Capture the cell that displays the provided text and extract its (x, y) central coordinate. 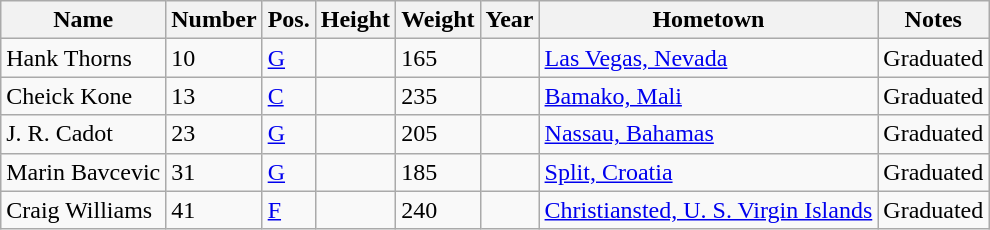
Weight (438, 20)
23 (214, 134)
205 (438, 134)
Christiansted, U. S. Virgin Islands (708, 210)
41 (214, 210)
Year (510, 20)
Cheick Kone (84, 96)
165 (438, 58)
Height (355, 20)
C (288, 96)
185 (438, 172)
Craig Williams (84, 210)
Name (84, 20)
31 (214, 172)
Las Vegas, Nevada (708, 58)
10 (214, 58)
Hank Thorns (84, 58)
Number (214, 20)
F (288, 210)
Split, Croatia (708, 172)
Bamako, Mali (708, 96)
Nassau, Bahamas (708, 134)
235 (438, 96)
Pos. (288, 20)
13 (214, 96)
Marin Bavcevic (84, 172)
J. R. Cadot (84, 134)
Notes (934, 20)
240 (438, 210)
Hometown (708, 20)
